For the text-containing cell, return its midpoint in [X, Y] coordinate format. 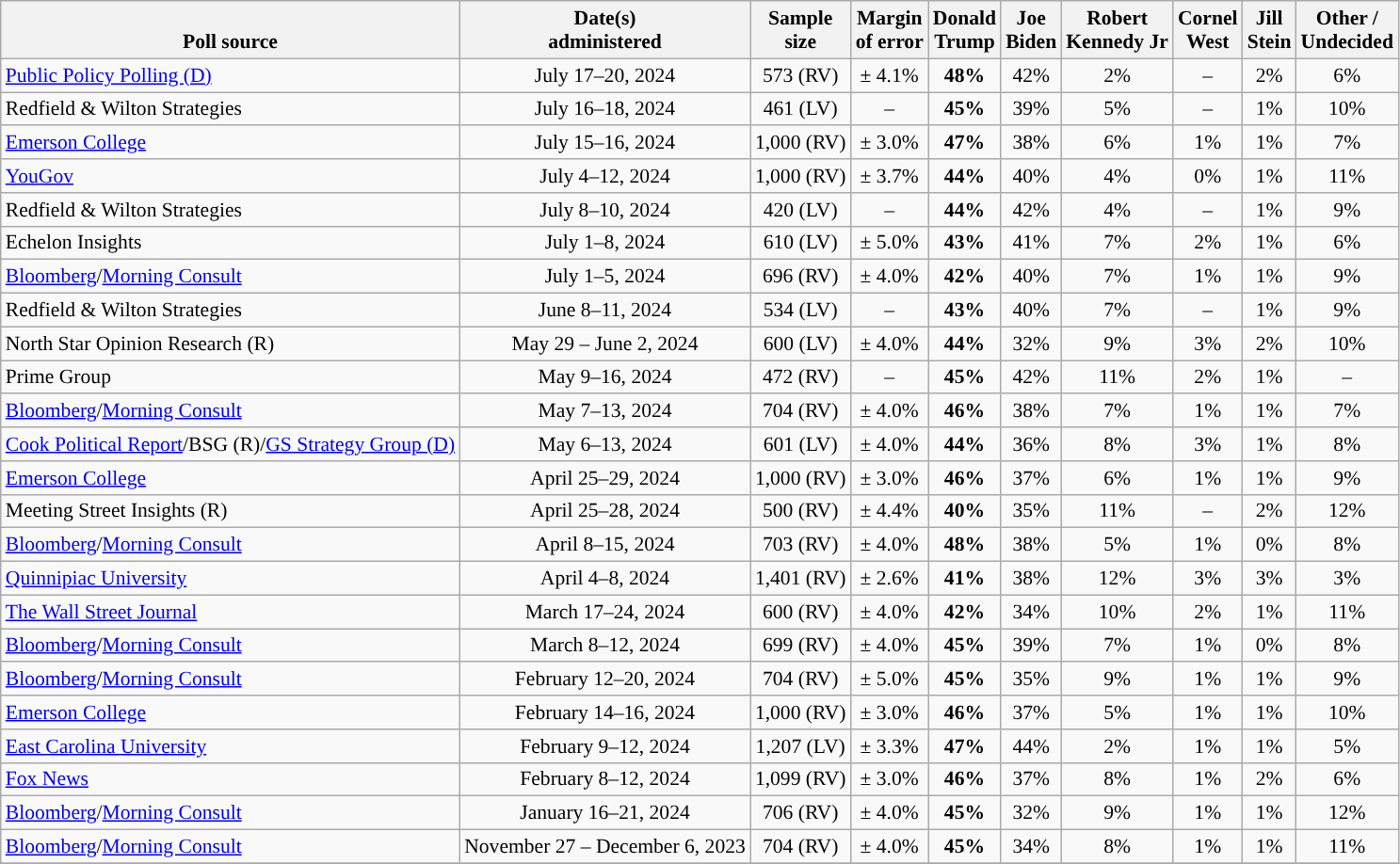
Prime Group [230, 377]
July 15–16, 2024 [604, 143]
February 12–20, 2024 [604, 680]
Fox News [230, 779]
Other /Undecided [1347, 30]
472 (RV) [800, 377]
601 (LV) [800, 444]
± 2.6% [890, 579]
DonaldTrump [964, 30]
706 (RV) [800, 813]
July 8–10, 2024 [604, 210]
CornelWest [1208, 30]
July 1–5, 2024 [604, 277]
February 8–12, 2024 [604, 779]
573 (RV) [800, 75]
JillStein [1269, 30]
Date(s)administered [604, 30]
JoeBiden [1031, 30]
Cook Political Report/BSG (R)/GS Strategy Group (D) [230, 444]
January 16–21, 2024 [604, 813]
April 25–29, 2024 [604, 478]
RobertKennedy Jr [1117, 30]
± 3.3% [890, 746]
May 6–13, 2024 [604, 444]
March 17–24, 2024 [604, 612]
703 (RV) [800, 545]
± 4.1% [890, 75]
600 (RV) [800, 612]
Public Policy Polling (D) [230, 75]
1,207 (LV) [800, 746]
Echelon Insights [230, 243]
March 8–12, 2024 [604, 646]
1,401 (RV) [800, 579]
500 (RV) [800, 511]
July 17–20, 2024 [604, 75]
Quinnipiac University [230, 579]
420 (LV) [800, 210]
North Star Opinion Research (R) [230, 344]
600 (LV) [800, 344]
June 8–11, 2024 [604, 311]
May 29 – June 2, 2024 [604, 344]
The Wall Street Journal [230, 612]
February 9–12, 2024 [604, 746]
May 9–16, 2024 [604, 377]
± 4.4% [890, 511]
1,099 (RV) [800, 779]
November 27 – December 6, 2023 [604, 847]
February 14–16, 2024 [604, 712]
East Carolina University [230, 746]
July 1–8, 2024 [604, 243]
610 (LV) [800, 243]
± 3.7% [890, 176]
36% [1031, 444]
Samplesize [800, 30]
May 7–13, 2024 [604, 411]
July 16–18, 2024 [604, 109]
YouGov [230, 176]
April 4–8, 2024 [604, 579]
April 25–28, 2024 [604, 511]
Meeting Street Insights (R) [230, 511]
696 (RV) [800, 277]
Poll source [230, 30]
461 (LV) [800, 109]
July 4–12, 2024 [604, 176]
April 8–15, 2024 [604, 545]
534 (LV) [800, 311]
699 (RV) [800, 646]
Marginof error [890, 30]
